From the cell containing the given text, extract its center point as (X, Y) coordinate. 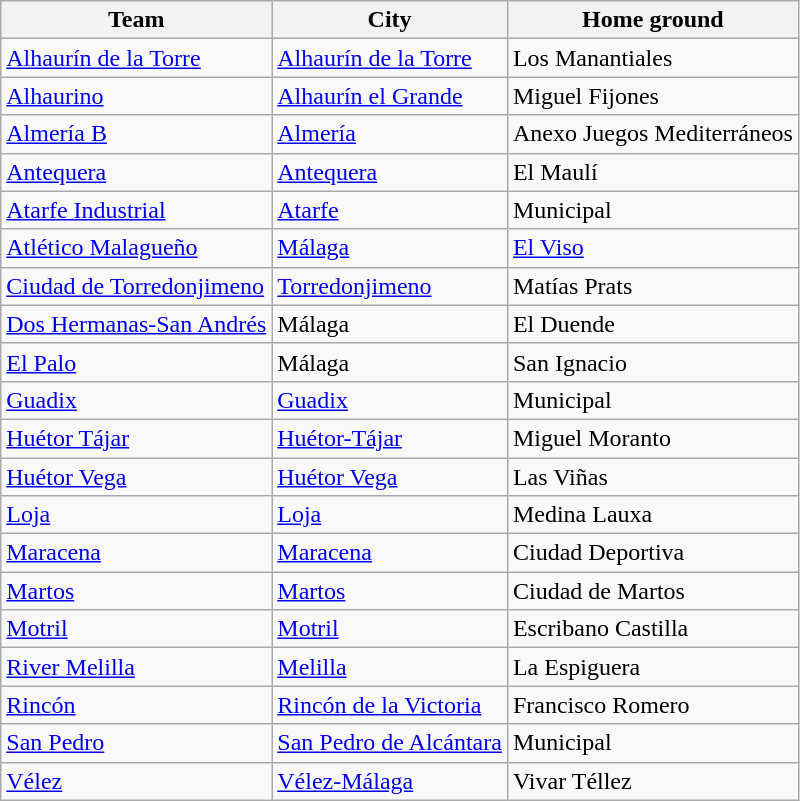
Torredonjimeno (390, 286)
Vivar Téllez (652, 781)
San Pedro de Alcántara (390, 743)
Escribano Castilla (652, 629)
Medina Lauxa (652, 515)
Anexo Juegos Mediterráneos (652, 134)
Melilla (390, 667)
Matías Prats (652, 286)
El Palo (136, 362)
Miguel Fijones (652, 96)
Huétor-Tájar (390, 438)
Rincón (136, 705)
San Pedro (136, 743)
El Viso (652, 248)
Alhaurín el Grande (390, 96)
City (390, 20)
Huétor Tájar (136, 438)
Atlético Malagueño (136, 248)
Home ground (652, 20)
Alhaurino (136, 96)
Francisco Romero (652, 705)
Miguel Moranto (652, 438)
El Maulí (652, 172)
Rincón de la Victoria (390, 705)
Dos Hermanas-San Andrés (136, 324)
Ciudad Deportiva (652, 553)
La Espiguera (652, 667)
Atarfe (390, 210)
Ciudad de Martos (652, 591)
Las Viñas (652, 477)
San Ignacio (652, 362)
Team (136, 20)
El Duende (652, 324)
River Melilla (136, 667)
Los Manantiales (652, 58)
Vélez (136, 781)
Atarfe Industrial (136, 210)
Vélez-Málaga (390, 781)
Ciudad de Torredonjimeno (136, 286)
Almería B (136, 134)
Almería (390, 134)
